Identify which cell holds the provided text, then report its [x, y] central coordinate. 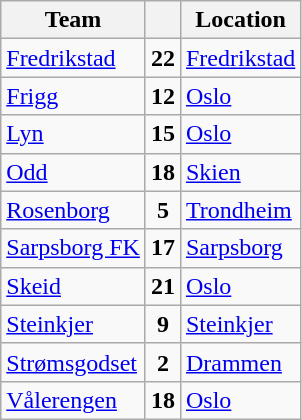
Trondheim [240, 210]
12 [162, 96]
Team [74, 20]
Odd [74, 172]
2 [162, 362]
Sarpsborg FK [74, 248]
Strømsgodset [74, 362]
17 [162, 248]
Skien [240, 172]
Vålerengen [74, 400]
Frigg [74, 96]
Rosenborg [74, 210]
Location [240, 20]
5 [162, 210]
Skeid [74, 286]
15 [162, 134]
Sarpsborg [240, 248]
21 [162, 286]
Drammen [240, 362]
Lyn [74, 134]
9 [162, 324]
22 [162, 58]
